Capture the cell that displays the provided text and extract its [x, y] central coordinate. 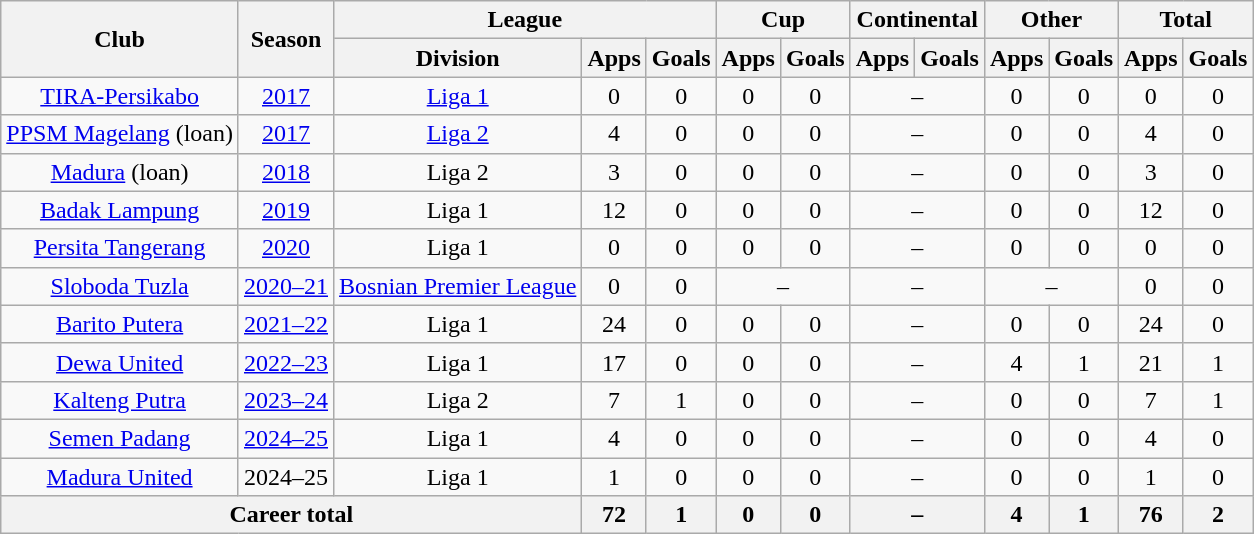
21 [1151, 362]
Other [1051, 20]
Total [1186, 20]
2019 [286, 210]
2 [1218, 515]
2022–23 [286, 362]
Madura (loan) [120, 172]
Division [458, 58]
Club [120, 39]
Season [286, 39]
2020–21 [286, 286]
Dewa United [120, 362]
Continental [917, 20]
Semen Padang [120, 438]
17 [614, 362]
Barito Putera [120, 324]
Career total [292, 515]
Madura United [120, 477]
2018 [286, 172]
Badak Lampung [120, 210]
Cup [783, 20]
2020 [286, 248]
League [525, 20]
Persita Tangerang [120, 248]
2021–22 [286, 324]
PPSM Magelang (loan) [120, 134]
72 [614, 515]
2023–24 [286, 400]
Kalteng Putra [120, 400]
Sloboda Tuzla [120, 286]
76 [1151, 515]
TIRA-Persikabo [120, 96]
Bosnian Premier League [458, 286]
